Scan for the cell matching the given text and deliver its [x, y] coordinate at center. 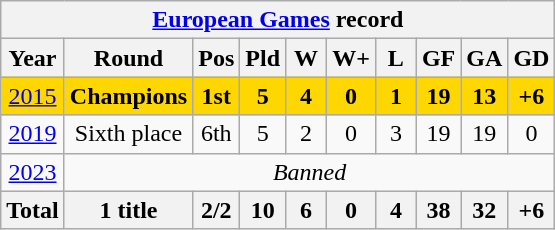
Banned [310, 172]
W+ [352, 58]
Sixth place [128, 134]
3 [396, 134]
2019 [33, 134]
6th [216, 134]
2 [306, 134]
10 [263, 210]
GD [532, 58]
Total [33, 210]
W [306, 58]
2015 [33, 96]
European Games record [278, 20]
2023 [33, 172]
Champions [128, 96]
Pos [216, 58]
Year [33, 58]
6 [306, 210]
13 [484, 96]
Round [128, 58]
2/2 [216, 210]
GA [484, 58]
Pld [263, 58]
1 title [128, 210]
1 [396, 96]
1st [216, 96]
L [396, 58]
32 [484, 210]
38 [438, 210]
GF [438, 58]
